Extract the [x, y] coordinate from the center of the cell holding the provided text.  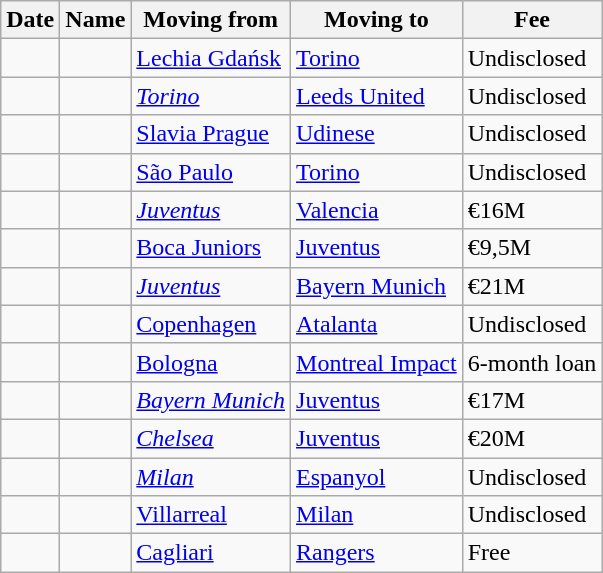
Valencia [377, 210]
€20M [532, 438]
€9,5M [532, 248]
Name [96, 20]
São Paulo [211, 172]
Lechia Gdańsk [211, 58]
Chelsea [211, 438]
Leeds United [377, 96]
Moving from [211, 20]
Villarreal [211, 515]
Moving to [377, 20]
Rangers [377, 553]
€17M [532, 400]
€21M [532, 286]
Montreal Impact [377, 362]
6-month loan [532, 362]
Bologna [211, 362]
Udinese [377, 134]
Boca Juniors [211, 248]
Free [532, 553]
Espanyol [377, 477]
Copenhagen [211, 324]
€16M [532, 210]
Atalanta [377, 324]
Cagliari [211, 553]
Slavia Prague [211, 134]
Fee [532, 20]
Date [30, 20]
